Detect which cell encompasses the target text, then output its [x, y] center coordinate. 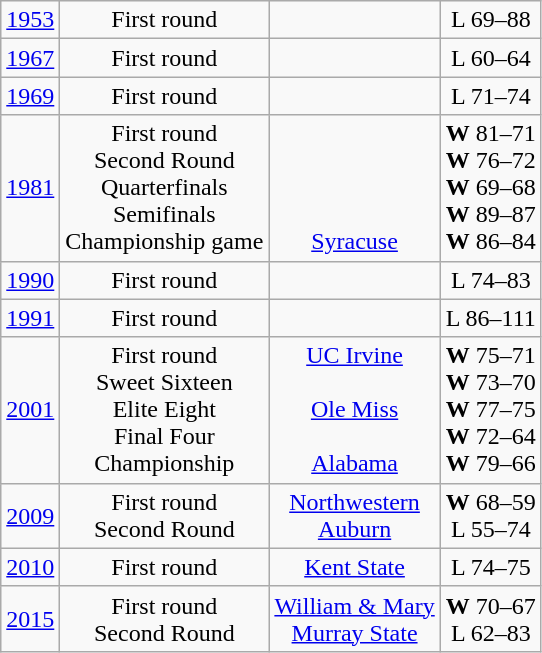
NorthwesternAuburn [354, 516]
2010 [30, 567]
L 74–83 [490, 280]
Kent State [354, 567]
W 68–59L 55–74 [490, 516]
First roundSecond RoundQuarterfinalsSemifinalsChampionship game [164, 188]
L 60–64 [490, 58]
L 86–111 [490, 318]
L 71–74 [490, 96]
W 70–67L 62–83 [490, 618]
1969 [30, 96]
1991 [30, 318]
W 81–71W 76–72W 69–68W 89–87W 86–84 [490, 188]
2009 [30, 516]
W 75–71W 73–70W 77–75W 72–64W 79–66 [490, 410]
L 69–88 [490, 20]
1967 [30, 58]
1981 [30, 188]
William & MaryMurray State [354, 618]
1990 [30, 280]
First roundSweet SixteenElite EightFinal FourChampionship [164, 410]
L 74–75 [490, 567]
2015 [30, 618]
UC IrvineOle MissAlabama [354, 410]
2001 [30, 410]
Syracuse [354, 188]
1953 [30, 20]
